Determine the (x, y) coordinate at the center of the cell enclosing the given text.  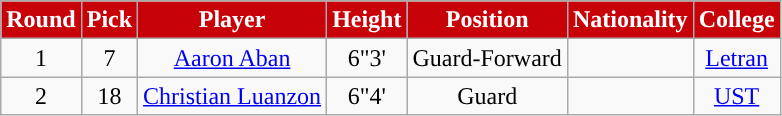
Player (232, 20)
18 (109, 96)
Pick (109, 20)
Position (487, 20)
Round (41, 20)
College (736, 20)
Christian Luanzon (232, 96)
7 (109, 58)
Letran (736, 58)
1 (41, 58)
Guard-Forward (487, 58)
6"3' (367, 58)
6"4' (367, 96)
Guard (487, 96)
Aaron Aban (232, 58)
Height (367, 20)
Nationality (630, 20)
2 (41, 96)
UST (736, 96)
